Pinpoint the cell where the given text exists, returning its [X, Y] midpoint coordinate. 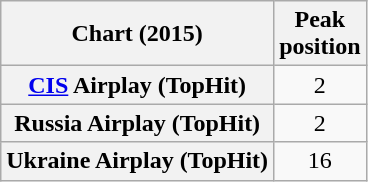
CIS Airplay (TopHit) [138, 85]
Russia Airplay (TopHit) [138, 123]
Peakposition [320, 34]
Ukraine Airplay (TopHit) [138, 161]
16 [320, 161]
Chart (2015) [138, 34]
